Identify which cell holds the provided text, then report its [x, y] central coordinate. 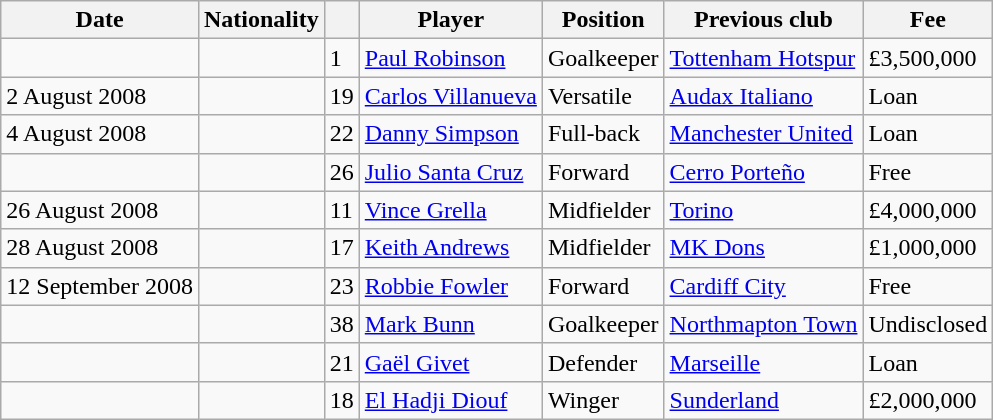
Torino [764, 210]
Keith Andrews [450, 248]
£3,500,000 [928, 58]
Nationality [261, 20]
26 August 2008 [100, 210]
Tottenham Hotspur [764, 58]
Cerro Porteño [764, 172]
19 [342, 96]
22 [342, 134]
Vince Grella [450, 210]
Gaël Givet [450, 362]
Mark Bunn [450, 324]
Versatile [603, 96]
Julio Santa Cruz [450, 172]
Fee [928, 20]
Winger [603, 400]
Northmapton Town [764, 324]
23 [342, 286]
£1,000,000 [928, 248]
Defender [603, 362]
12 September 2008 [100, 286]
Audax Italiano [764, 96]
Player [450, 20]
MK Dons [764, 248]
17 [342, 248]
Danny Simpson [450, 134]
11 [342, 210]
Robbie Fowler [450, 286]
21 [342, 362]
£4,000,000 [928, 210]
Cardiff City [764, 286]
38 [342, 324]
Date [100, 20]
4 August 2008 [100, 134]
26 [342, 172]
Carlos Villanueva [450, 96]
1 [342, 58]
Position [603, 20]
El Hadji Diouf [450, 400]
Marseille [764, 362]
Full-back [603, 134]
2 August 2008 [100, 96]
18 [342, 400]
Manchester United [764, 134]
Undisclosed [928, 324]
28 August 2008 [100, 248]
Sunderland [764, 400]
£2,000,000 [928, 400]
Previous club [764, 20]
Paul Robinson [450, 58]
